Provide the [X, Y] coordinate of the cell's center where the given text is located.  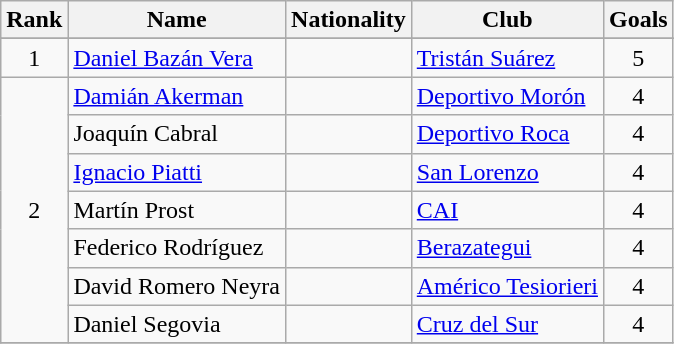
Daniel Segovia [177, 324]
Berazategui [507, 248]
San Lorenzo [507, 172]
Martín Prost [177, 210]
Name [177, 20]
Américo Tesiorieri [507, 286]
Ignacio Piatti [177, 172]
Nationality [349, 20]
Goals [638, 20]
5 [638, 58]
Damián Akerman [177, 96]
Joaquín Cabral [177, 134]
Tristán Suárez [507, 58]
Rank [34, 20]
2 [34, 210]
David Romero Neyra [177, 286]
Deportivo Roca [507, 134]
CAI [507, 210]
Daniel Bazán Vera [177, 58]
1 [34, 58]
Federico Rodríguez [177, 248]
Deportivo Morón [507, 96]
Cruz del Sur [507, 324]
Club [507, 20]
